Search for the cell housing the specified text and yield its (X, Y) center coordinate. 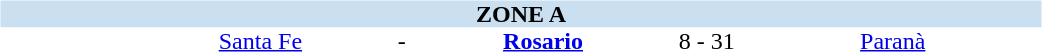
ZONE A (520, 14)
8 - 31 (707, 42)
Rosario (544, 42)
Santa Fe (260, 42)
Paranà (892, 42)
- (402, 42)
